Detect which cell encompasses the target text, then output its (X, Y) center coordinate. 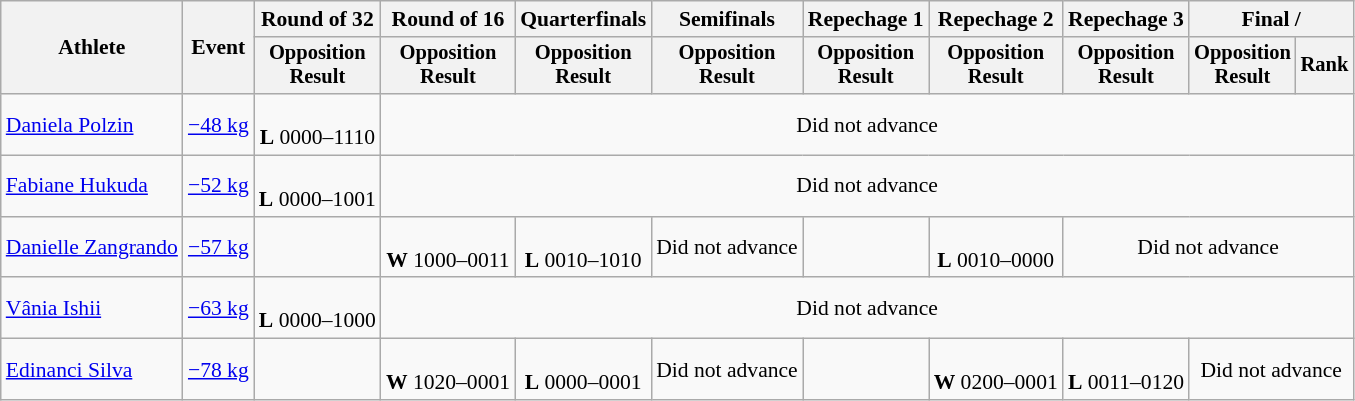
Event (218, 48)
Repechage 1 (866, 19)
Danielle Zangrando (92, 248)
Vânia Ishii (92, 308)
L 0010–0000 (996, 248)
−48 kg (218, 124)
Edinanci Silva (92, 370)
−78 kg (218, 370)
−57 kg (218, 248)
Round of 32 (318, 19)
W 1000–0011 (448, 248)
L 0000–1110 (318, 124)
−52 kg (218, 186)
L 0010–1010 (583, 248)
Daniela Polzin (92, 124)
Semifinals (727, 19)
W 1020–0001 (448, 370)
Rank (1325, 66)
Round of 16 (448, 19)
L 0011–0120 (1126, 370)
Final / (1271, 19)
Repechage 2 (996, 19)
Athlete (92, 48)
Repechage 3 (1126, 19)
Fabiane Hukuda (92, 186)
Quarterfinals (583, 19)
L 0000–0001 (583, 370)
W 0200–0001 (996, 370)
−63 kg (218, 308)
L 0000–1001 (318, 186)
L 0000–1000 (318, 308)
